Identify which cell holds the provided text, then report its (X, Y) central coordinate. 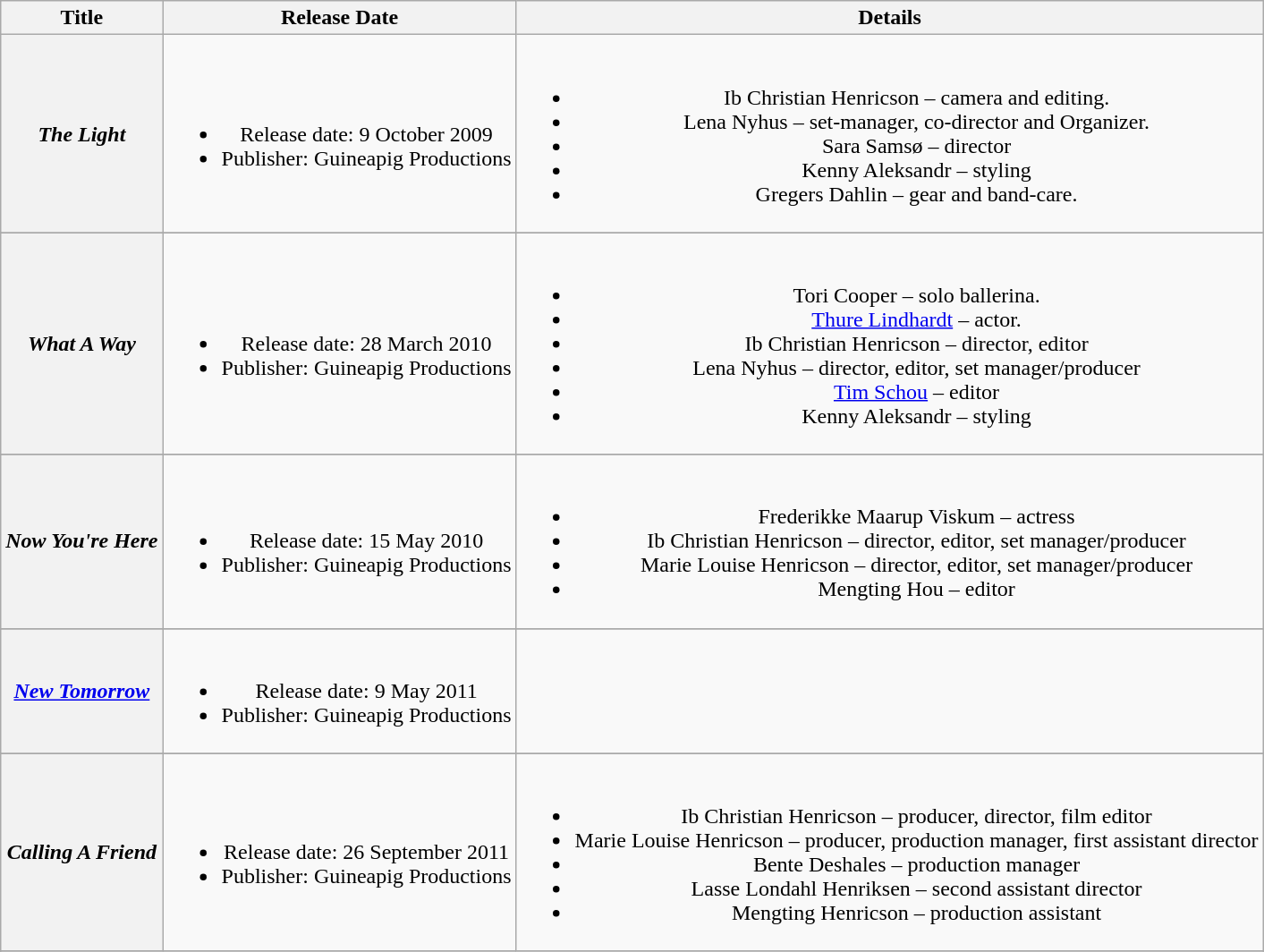
Release date: 9 May 2011Publisher: Guineapig Productions (340, 691)
Calling A Friend (82, 852)
Release date: 15 May 2010Publisher: Guineapig Productions (340, 541)
Details (889, 18)
Release Date (340, 18)
Release date: 26 September 2011Publisher: Guineapig Productions (340, 852)
Release date: 9 October 2009Publisher: Guineapig Productions (340, 134)
Release date: 28 March 2010Publisher: Guineapig Productions (340, 344)
Title (82, 18)
New Tomorrow (82, 691)
Now You're Here (82, 541)
The Light (82, 134)
What A Way (82, 344)
